Extract the (X, Y) coordinate from the center of the cell holding the provided text.  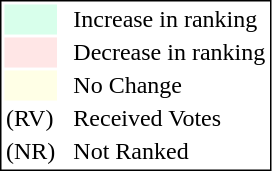
(NR) (30, 151)
Increase in ranking (170, 19)
Received Votes (170, 119)
(RV) (30, 119)
Decrease in ranking (170, 53)
Not Ranked (170, 151)
No Change (170, 85)
